Provide the (X, Y) coordinate of the cell's center where the given text is located.  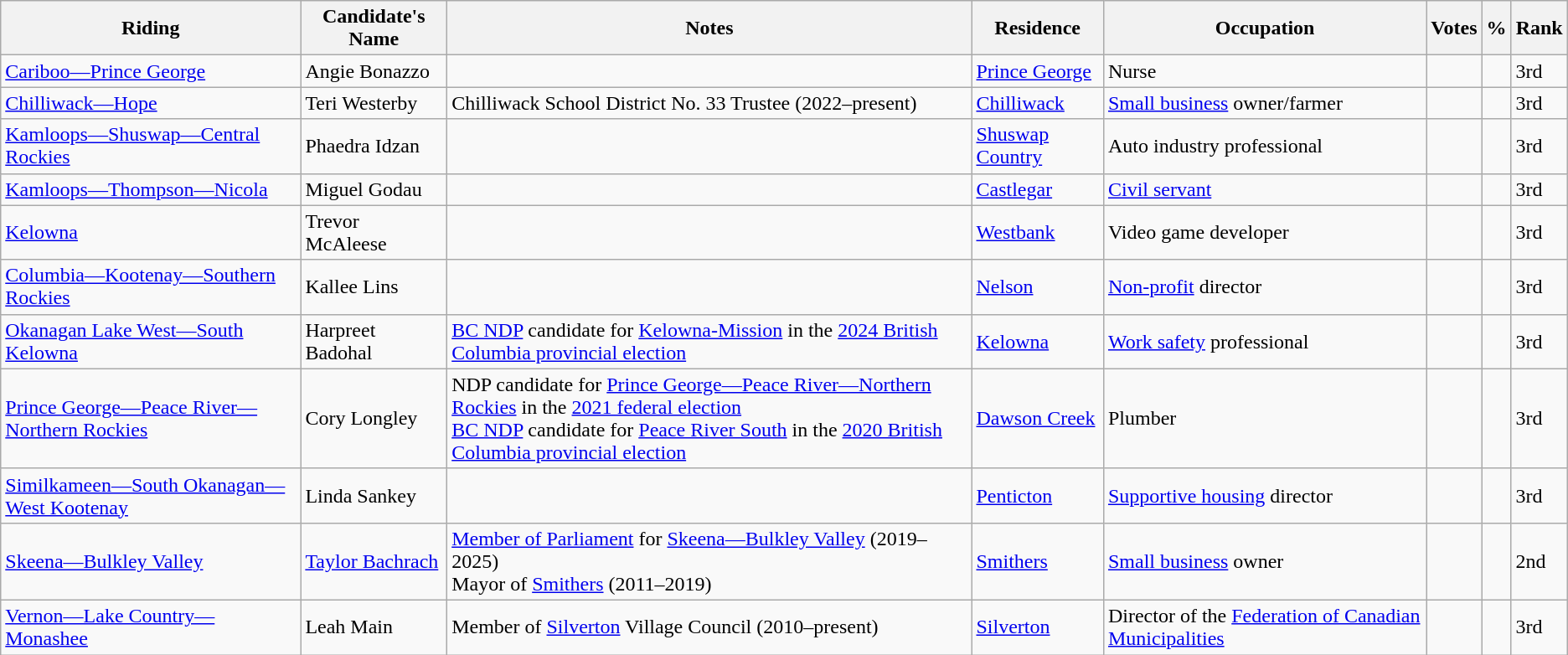
Phaedra Idzan (374, 146)
Riding (151, 28)
Civil servant (1265, 189)
Harpreet Badohal (374, 342)
Work safety professional (1265, 342)
Non-profit director (1265, 286)
Prince George (1037, 71)
Penticton (1037, 496)
Okanagan Lake West—South Kelowna (151, 342)
Small business owner/farmer (1265, 103)
Plumber (1265, 419)
Angie Bonazzo (374, 71)
Westbank (1037, 233)
Dawson Creek (1037, 419)
Cory Longley (374, 419)
Supportive housing director (1265, 496)
Chilliwack—Hope (151, 103)
Kallee Lins (374, 286)
Vernon—Lake Country—Monashee (151, 627)
Prince George—Peace River—Northern Rockies (151, 419)
Chilliwack (1037, 103)
Member of Parliament for Skeena—Bulkley Valley (2019–2025) Mayor of Smithers (2011–2019) (709, 561)
Linda Sankey (374, 496)
Shuswap Country (1037, 146)
Silverton (1037, 627)
Candidate's Name (374, 28)
Rank (1540, 28)
Notes (709, 28)
Nurse (1265, 71)
Nelson (1037, 286)
Kamloops—Shuswap—Central Rockies (151, 146)
Leah Main (374, 627)
Trevor McAleese (374, 233)
Skeena—Bulkley Valley (151, 561)
Kamloops—Thompson—Nicola (151, 189)
% (1496, 28)
Taylor Bachrach (374, 561)
Cariboo—Prince George (151, 71)
Director of the Federation of Canadian Municipalities (1265, 627)
Smithers (1037, 561)
Teri Westerby (374, 103)
Small business owner (1265, 561)
2nd (1540, 561)
Member of Silverton Village Council (2010–present) (709, 627)
BC NDP candidate for Kelowna-Mission in the 2024 British Columbia provincial election (709, 342)
Castlegar (1037, 189)
Similkameen—South Okanagan—West Kootenay (151, 496)
Chilliwack School District No. 33 Trustee (2022–present) (709, 103)
Auto industry professional (1265, 146)
Occupation (1265, 28)
Video game developer (1265, 233)
Columbia—Kootenay—Southern Rockies (151, 286)
Residence (1037, 28)
Votes (1454, 28)
Miguel Godau (374, 189)
